Scan for the cell matching the given text and deliver its [X, Y] coordinate at center. 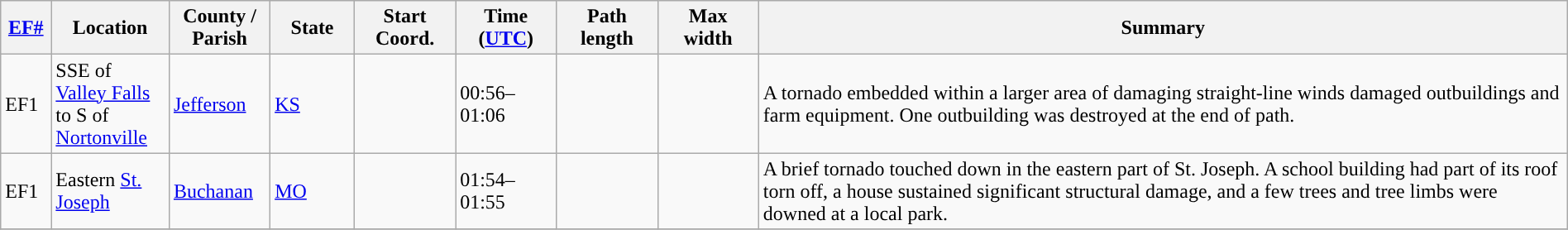
00:56–01:06 [506, 104]
KS [313, 104]
Eastern St. Joseph [111, 191]
SSE of Valley Falls to S of Nortonville [111, 104]
Max width [708, 28]
01:54–01:55 [506, 191]
Time (UTC) [506, 28]
Path length [607, 28]
MO [313, 191]
Location [111, 28]
Jefferson [219, 104]
State [313, 28]
Summary [1163, 28]
County / Parish [219, 28]
Buchanan [219, 191]
Start Coord. [404, 28]
EF# [26, 28]
